Return the (x, y) coordinate for the center point of the cell that contains the specified text.  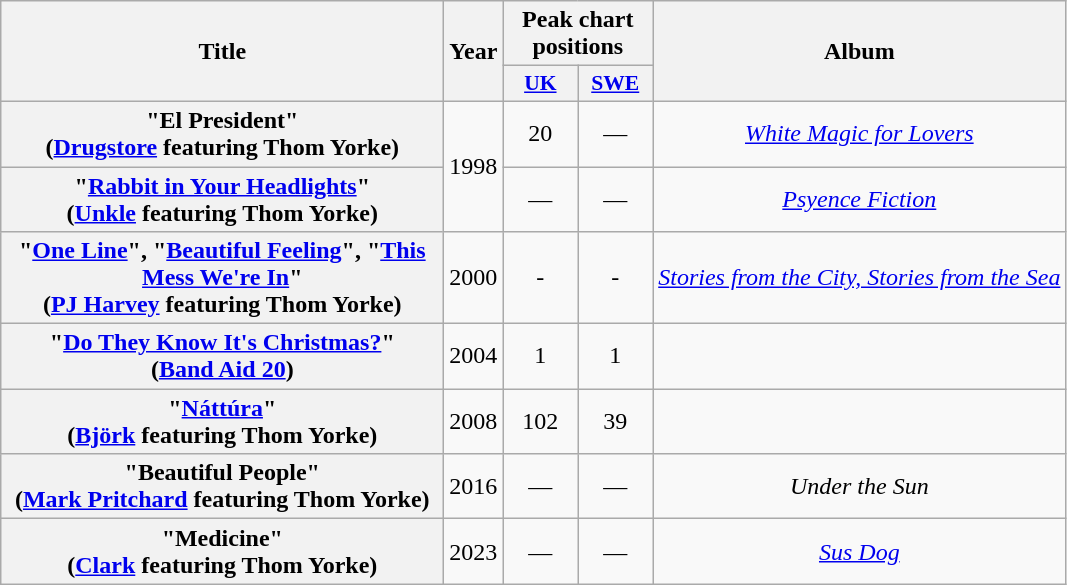
39 (616, 422)
2016 (474, 486)
2000 (474, 278)
SWE (616, 84)
20 (540, 134)
1998 (474, 166)
White Magic for Lovers (860, 134)
Under the Sun (860, 486)
2004 (474, 356)
102 (540, 422)
"Medicine"(Clark featuring Thom Yorke) (222, 552)
"Beautiful People"(Mark Pritchard featuring Thom Yorke) (222, 486)
Album (860, 52)
Psyence Fiction (860, 198)
UK (540, 84)
Peak chart positions (578, 34)
"Do They Know It's Christmas?"(Band Aid 20) (222, 356)
Stories from the City, Stories from the Sea (860, 278)
"Náttúra"(Björk featuring Thom Yorke) (222, 422)
"El President"(Drugstore featuring Thom Yorke) (222, 134)
Title (222, 52)
Sus Dog (860, 552)
"One Line", "Beautiful Feeling", "This Mess We're In" (PJ Harvey featuring Thom Yorke) (222, 278)
Year (474, 52)
2008 (474, 422)
"Rabbit in Your Headlights"(Unkle featuring Thom Yorke) (222, 198)
2023 (474, 552)
